Identify which cell holds the provided text, then report its [x, y] central coordinate. 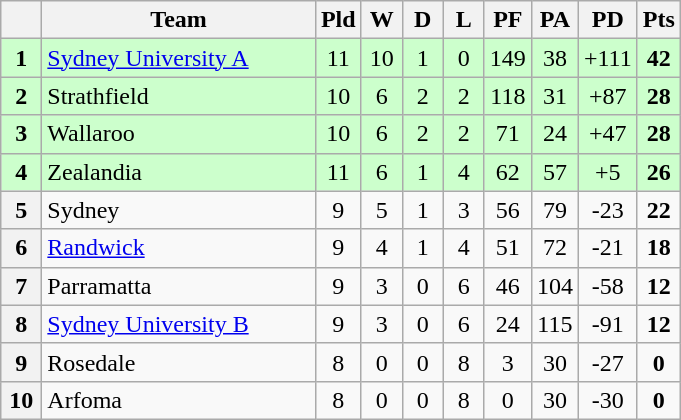
W [382, 20]
PA [554, 20]
57 [554, 172]
Pld [338, 20]
-30 [608, 400]
-91 [608, 324]
Pts [658, 20]
-23 [608, 210]
Zealandia [179, 172]
56 [508, 210]
26 [658, 172]
+87 [608, 96]
+111 [608, 58]
Arfoma [179, 400]
PD [608, 20]
Team [179, 20]
51 [508, 248]
18 [658, 248]
79 [554, 210]
Strathfield [179, 96]
Rosedale [179, 362]
149 [508, 58]
118 [508, 96]
71 [508, 134]
Randwick [179, 248]
Sydney [179, 210]
Sydney University B [179, 324]
31 [554, 96]
72 [554, 248]
42 [658, 58]
-21 [608, 248]
PF [508, 20]
7 [22, 286]
D [422, 20]
38 [554, 58]
-27 [608, 362]
+5 [608, 172]
62 [508, 172]
-58 [608, 286]
104 [554, 286]
L [464, 20]
Sydney University A [179, 58]
+47 [608, 134]
Wallaroo [179, 134]
115 [554, 324]
46 [508, 286]
Parramatta [179, 286]
22 [658, 210]
